For the text-containing cell, return its midpoint in (x, y) coordinate format. 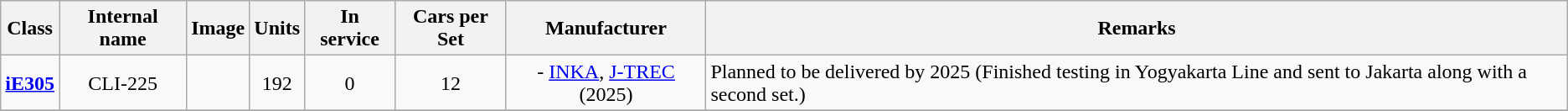
CLI-225 (122, 82)
Internal name (122, 29)
12 (451, 82)
Units (277, 29)
Class (30, 29)
0 (350, 82)
In service (350, 29)
Manufacturer (606, 29)
Image (218, 29)
Planned to be delivered by 2025 (Finished testing in Yogyakarta Line and sent to Jakarta along with a second set.) (1137, 82)
iE305 (30, 82)
192 (277, 82)
- INKA, J-TREC (2025) (606, 82)
Cars per Set (451, 29)
Remarks (1137, 29)
